Detect which cell encompasses the target text, then output its (X, Y) center coordinate. 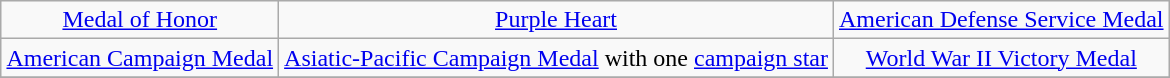
Medal of Honor (140, 20)
American Campaign Medal (140, 58)
Purple Heart (556, 20)
Asiatic-Pacific Campaign Medal with one campaign star (556, 58)
American Defense Service Medal (1001, 20)
World War II Victory Medal (1001, 58)
